Output the (x, y) coordinate of the center of the cell containing the given text.  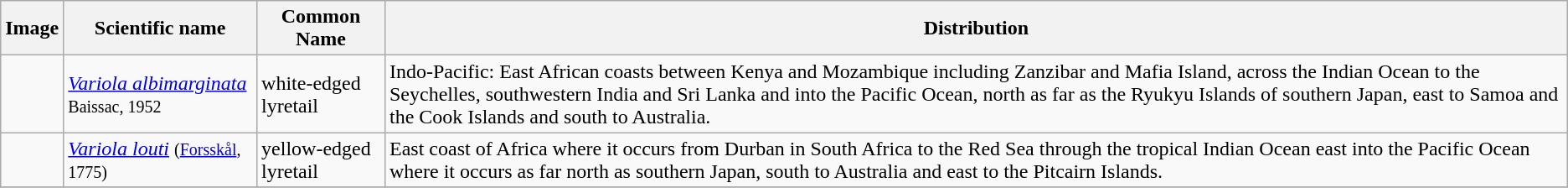
Distribution (976, 29)
white-edged lyretail (322, 94)
Image (32, 29)
Common Name (322, 29)
Variola louti (Forsskål, 1775) (161, 159)
yellow-edged lyretail (322, 159)
Variola albimarginata Baissac, 1952 (161, 94)
Scientific name (161, 29)
